For the text-containing cell, return its midpoint in (x, y) coordinate format. 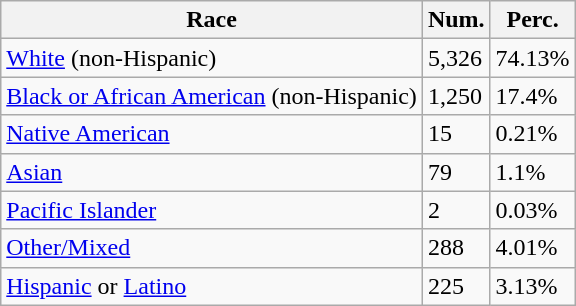
17.4% (532, 96)
Perc. (532, 20)
15 (456, 134)
0.03% (532, 210)
White (non-Hispanic) (212, 58)
Hispanic or Latino (212, 286)
2 (456, 210)
Asian (212, 172)
0.21% (532, 134)
4.01% (532, 248)
1.1% (532, 172)
288 (456, 248)
Native American (212, 134)
3.13% (532, 286)
Num. (456, 20)
225 (456, 286)
79 (456, 172)
Race (212, 20)
1,250 (456, 96)
Black or African American (non-Hispanic) (212, 96)
Pacific Islander (212, 210)
74.13% (532, 58)
5,326 (456, 58)
Other/Mixed (212, 248)
